Return [x, y] of the center of cell containing provided text 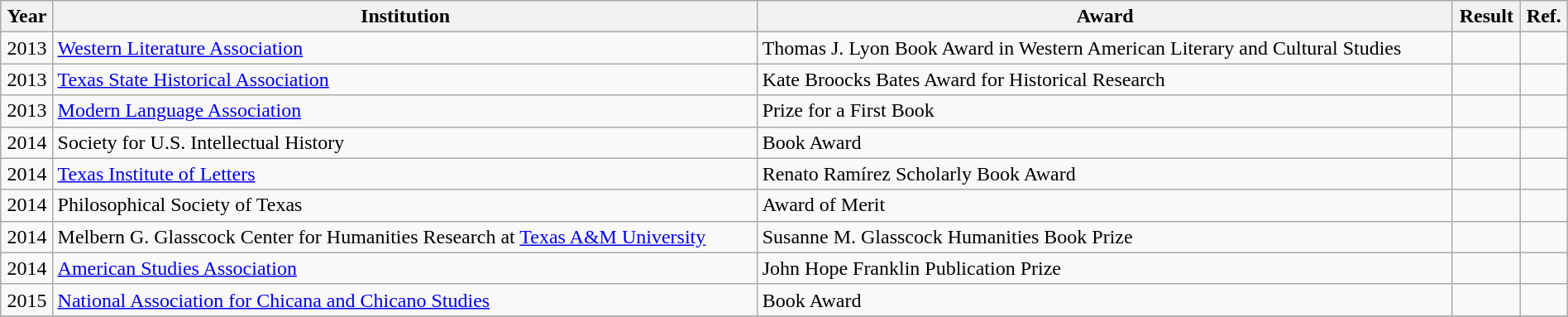
Award [1105, 17]
Result [1486, 17]
Texas Institute of Letters [405, 174]
Prize for a First Book [1105, 111]
Melbern G. Glasscock Center for Humanities Research at Texas A&M University [405, 237]
Modern Language Association [405, 111]
Texas State Historical Association [405, 79]
2015 [26, 300]
Kate Broocks Bates Award for Historical Research [1105, 79]
National Association for Chicana and Chicano Studies [405, 300]
American Studies Association [405, 268]
Ref. [1543, 17]
Renato Ramírez Scholarly Book Award [1105, 174]
Susanne M. Glasscock Humanities Book Prize [1105, 237]
Institution [405, 17]
Award of Merit [1105, 205]
Year [26, 17]
Thomas J. Lyon Book Award in Western American Literary and Cultural Studies [1105, 48]
Western Literature Association [405, 48]
John Hope Franklin Publication Prize [1105, 268]
Philosophical Society of Texas [405, 205]
Society for U.S. Intellectual History [405, 142]
